Output the [x, y] coordinate of the center of the cell containing the given text.  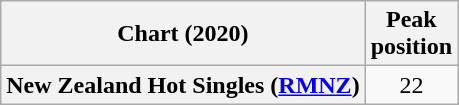
22 [411, 85]
New Zealand Hot Singles (RMNZ) [183, 85]
Chart (2020) [183, 34]
Peakposition [411, 34]
